Extract the (x, y) coordinate from the center of the cell holding the provided text.  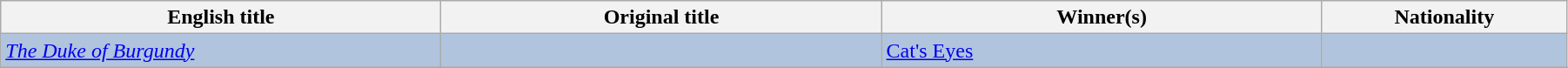
Cat's Eyes (1102, 51)
Original title (661, 17)
The Duke of Burgundy (221, 51)
Winner(s) (1102, 17)
Nationality (1444, 17)
English title (221, 17)
